Extract the [X, Y] coordinate from the center of the cell holding the provided text.  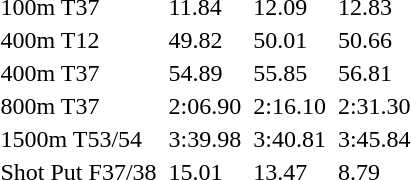
55.85 [290, 73]
3:40.81 [290, 139]
3:39.98 [205, 139]
2:06.90 [205, 106]
50.01 [290, 40]
2:16.10 [290, 106]
54.89 [205, 73]
49.82 [205, 40]
